Extract the (X, Y) coordinate from the center of the cell holding the provided text.  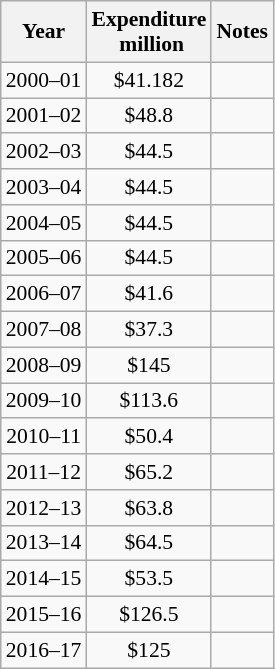
$145 (148, 365)
2007–08 (44, 330)
Notes (242, 32)
$125 (148, 650)
2008–09 (44, 365)
2006–07 (44, 294)
$63.8 (148, 508)
$48.8 (148, 116)
2011–12 (44, 472)
$41.6 (148, 294)
2016–17 (44, 650)
$126.5 (148, 615)
$64.5 (148, 543)
$53.5 (148, 579)
2005–06 (44, 258)
2003–04 (44, 187)
2014–15 (44, 579)
Expenditure million (148, 32)
2000–01 (44, 80)
2015–16 (44, 615)
2010–11 (44, 437)
$37.3 (148, 330)
2009–10 (44, 401)
2002–03 (44, 152)
$65.2 (148, 472)
2004–05 (44, 223)
2012–13 (44, 508)
Year (44, 32)
$50.4 (148, 437)
2013–14 (44, 543)
$113.6 (148, 401)
$41.182 (148, 80)
2001–02 (44, 116)
